From the cell containing the given text, extract its center point as [X, Y] coordinate. 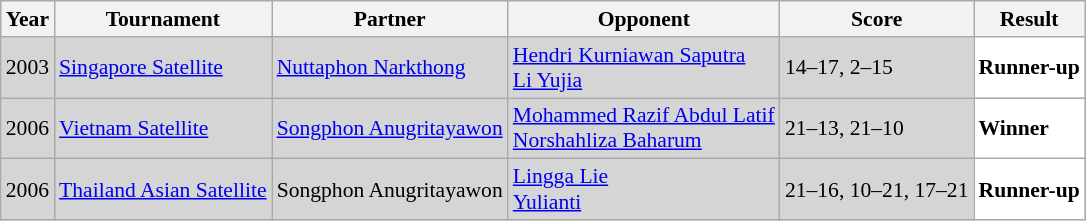
21–13, 21–10 [877, 128]
Hendri Kurniawan Saputra Li Yujia [644, 68]
Result [1030, 19]
2003 [28, 68]
Year [28, 19]
Score [877, 19]
21–16, 10–21, 17–21 [877, 190]
Lingga Lie Yulianti [644, 190]
Vietnam Satellite [163, 128]
Tournament [163, 19]
Thailand Asian Satellite [163, 190]
Mohammed Razif Abdul Latif Norshahliza Baharum [644, 128]
14–17, 2–15 [877, 68]
Opponent [644, 19]
Partner [390, 19]
Winner [1030, 128]
Nuttaphon Narkthong [390, 68]
Singapore Satellite [163, 68]
